Determine the (X, Y) coordinate at the center of the cell enclosing the given text.  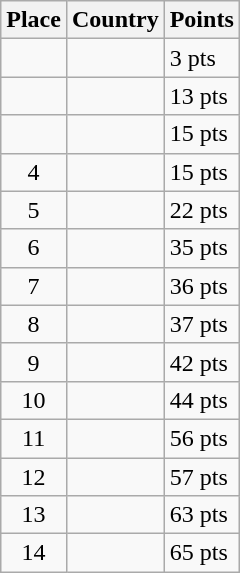
Country (115, 20)
10 (34, 400)
9 (34, 362)
7 (34, 286)
4 (34, 172)
5 (34, 210)
65 pts (202, 553)
Points (202, 20)
11 (34, 438)
36 pts (202, 286)
35 pts (202, 248)
Place (34, 20)
13 (34, 515)
63 pts (202, 515)
44 pts (202, 400)
42 pts (202, 362)
13 pts (202, 96)
22 pts (202, 210)
6 (34, 248)
12 (34, 477)
14 (34, 553)
8 (34, 324)
56 pts (202, 438)
37 pts (202, 324)
3 pts (202, 58)
57 pts (202, 477)
